Provide the [X, Y] coordinate of the cell's center where the given text is located.  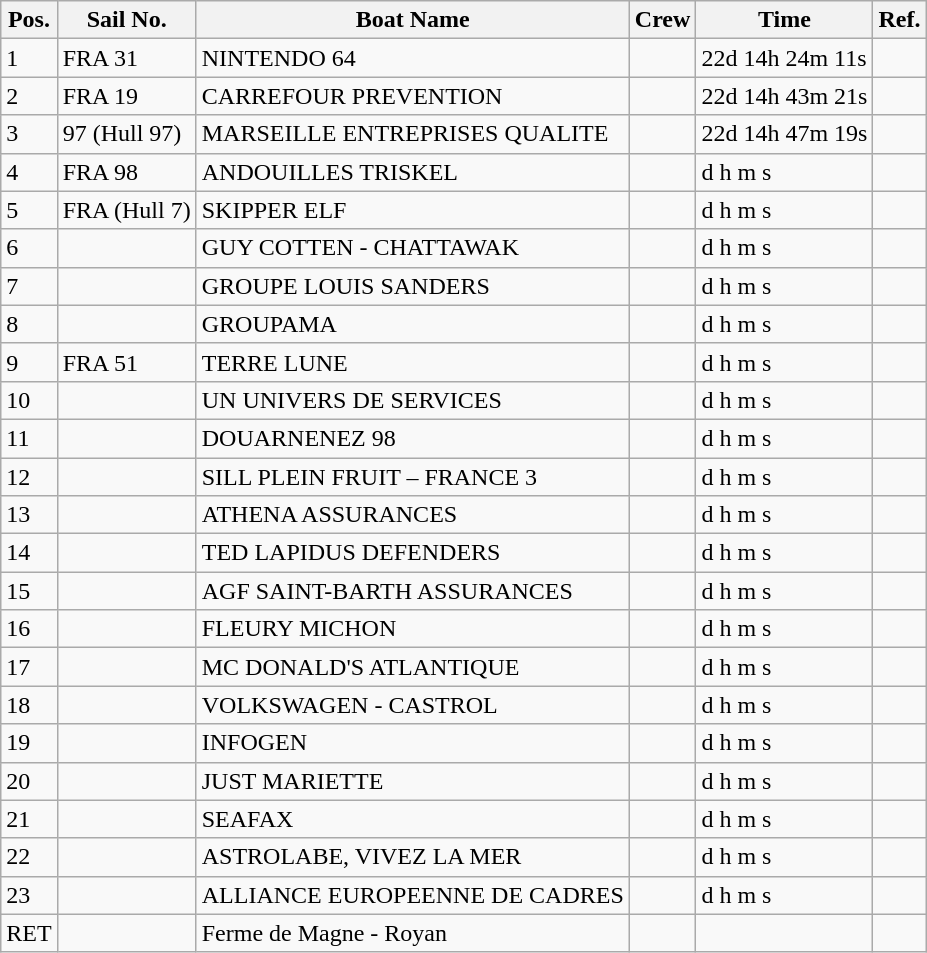
Ferme de Magne - Royan [412, 933]
DOUARNENEZ 98 [412, 438]
3 [29, 134]
22d 14h 47m 19s [784, 134]
GUY COTTEN - CHATTAWAK [412, 248]
JUST MARIETTE [412, 781]
FRA 31 [126, 58]
22d 14h 43m 21s [784, 96]
18 [29, 705]
FRA 51 [126, 362]
13 [29, 515]
SEAFAX [412, 819]
10 [29, 400]
FRA 19 [126, 96]
21 [29, 819]
INFOGEN [412, 743]
GROUPAMA [412, 324]
MC DONALD'S ATLANTIQUE [412, 667]
15 [29, 591]
GROUPE LOUIS SANDERS [412, 286]
Ref. [900, 20]
TED LAPIDUS DEFENDERS [412, 553]
11 [29, 438]
4 [29, 172]
TERRE LUNE [412, 362]
6 [29, 248]
17 [29, 667]
RET [29, 933]
23 [29, 895]
VOLKSWAGEN - CASTROL [412, 705]
Pos. [29, 20]
SKIPPER ELF [412, 210]
Sail No. [126, 20]
12 [29, 477]
ANDOUILLES TRISKEL [412, 172]
MARSEILLE ENTREPRISES QUALITE [412, 134]
UN UNIVERS DE SERVICES [412, 400]
ATHENA ASSURANCES [412, 515]
AGF SAINT-BARTH ASSURANCES [412, 591]
CARREFOUR PREVENTION [412, 96]
8 [29, 324]
ALLIANCE EUROPEENNE DE CADRES [412, 895]
FRA 98 [126, 172]
7 [29, 286]
22 [29, 857]
22d 14h 24m 11s [784, 58]
19 [29, 743]
ASTROLABE, VIVEZ LA MER [412, 857]
16 [29, 629]
NINTENDO 64 [412, 58]
FRA (Hull 7) [126, 210]
20 [29, 781]
5 [29, 210]
1 [29, 58]
97 (Hull 97) [126, 134]
SILL PLEIN FRUIT – FRANCE 3 [412, 477]
14 [29, 553]
9 [29, 362]
Time [784, 20]
FLEURY MICHON [412, 629]
Boat Name [412, 20]
Crew [662, 20]
2 [29, 96]
